For the text-containing cell, return its midpoint in [X, Y] coordinate format. 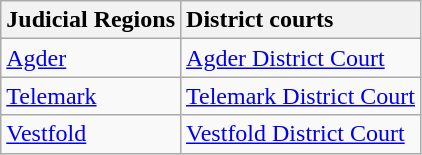
Judicial Regions [91, 20]
Vestfold District Court [301, 134]
Telemark District Court [301, 96]
District courts [301, 20]
Agder District Court [301, 58]
Telemark [91, 96]
Agder [91, 58]
Vestfold [91, 134]
